Pinpoint the cell where the given text exists, returning its [X, Y] midpoint coordinate. 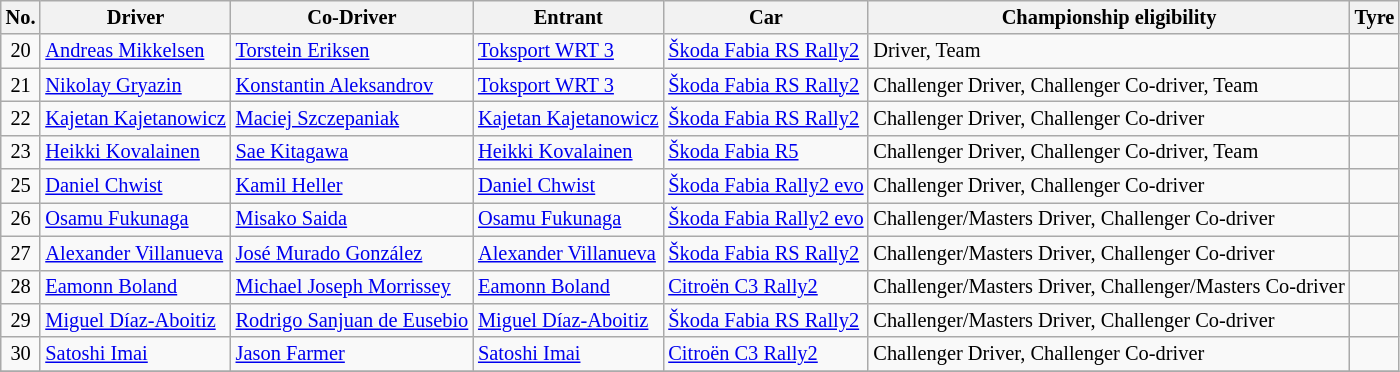
Car [766, 17]
Driver [135, 17]
Andreas Mikkelsen [135, 51]
Driver, Team [1108, 51]
20 [21, 51]
Škoda Fabia R5 [766, 152]
Nikolay Gryazin [135, 85]
27 [21, 253]
Sae Kitagawa [352, 152]
Torstein Eriksen [352, 51]
25 [21, 186]
26 [21, 219]
Tyre [1375, 17]
No. [21, 17]
Challenger/Masters Driver, Challenger/Masters Co-driver [1108, 287]
22 [21, 118]
29 [21, 320]
28 [21, 287]
Rodrigo Sanjuan de Eusebio [352, 320]
Entrant [568, 17]
Kamil Heller [352, 186]
23 [21, 152]
Misako Saida [352, 219]
José Murado González [352, 253]
Maciej Szczepaniak [352, 118]
Michael Joseph Morrissey [352, 287]
Championship eligibility [1108, 17]
21 [21, 85]
Jason Farmer [352, 354]
Konstantin Aleksandrov [352, 85]
30 [21, 354]
Co-Driver [352, 17]
